Identify which cell holds the provided text, then report its [x, y] central coordinate. 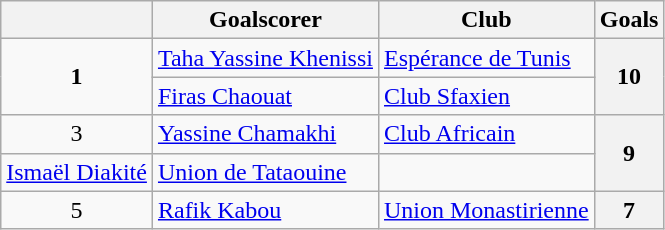
10 [629, 77]
7 [629, 210]
Firas Chaouat [265, 96]
Club Africain [486, 134]
Espérance de Tunis [486, 58]
Club Sfaxien [486, 96]
Yassine Chamakhi [265, 134]
Goalscorer [265, 20]
9 [629, 153]
1 [77, 77]
Club [486, 20]
Taha Yassine Khenissi [265, 58]
Rafik Kabou [265, 210]
3 [77, 134]
Goals [629, 20]
5 [77, 210]
Union Monastirienne [486, 210]
Ismaël Diakité [77, 172]
Union de Tataouine [265, 172]
